Provide the [X, Y] coordinate of the cell's center where the given text is located.  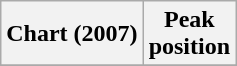
Chart (2007) [72, 34]
Peakposition [189, 34]
